Output the (X, Y) coordinate of the center of the cell containing the given text.  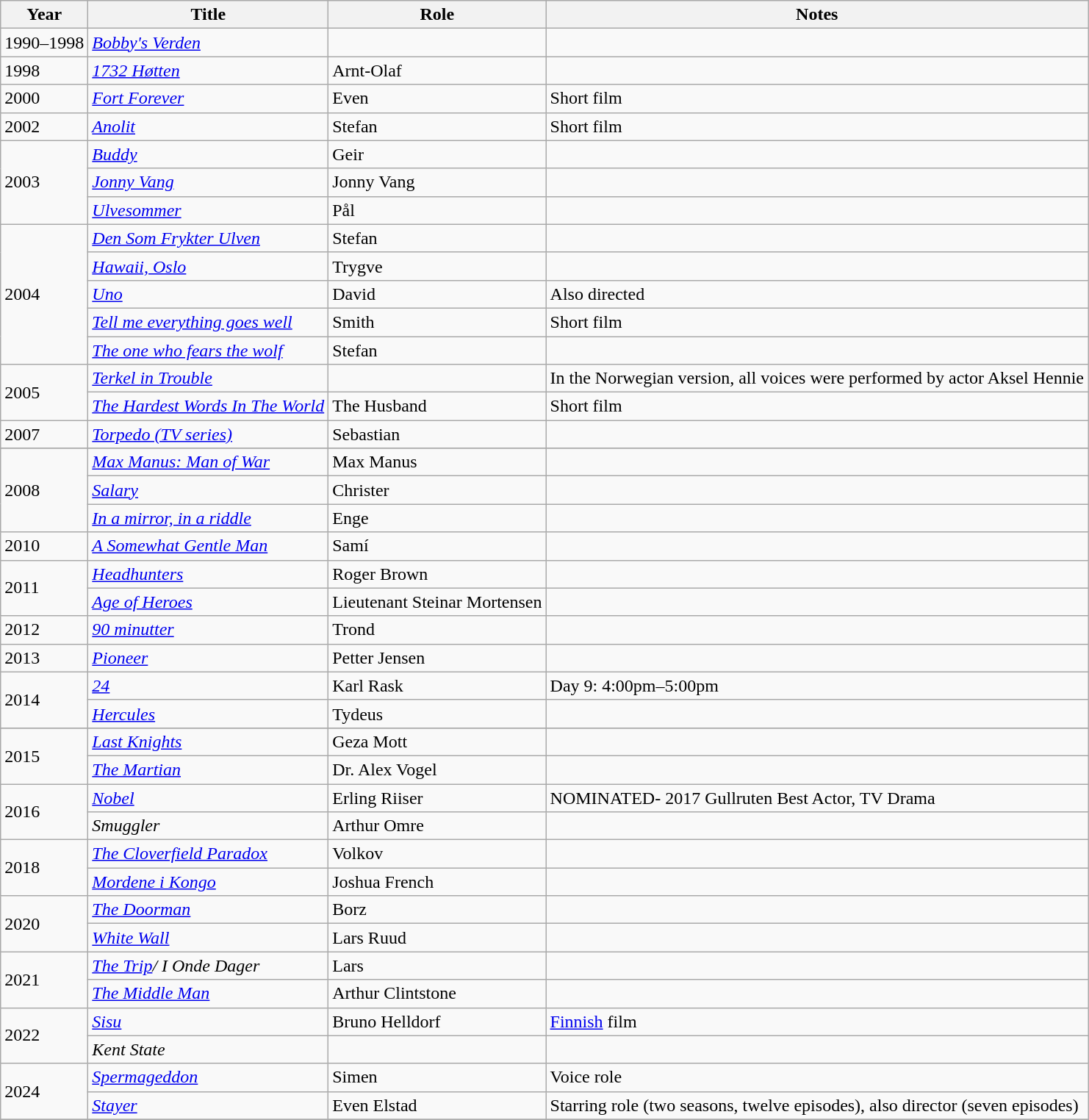
Even (437, 98)
A Somewhat Gentle Man (209, 546)
Kent State (209, 1049)
Torpedo (TV series) (209, 434)
Max Manus: Man of War (209, 462)
Salary (209, 490)
Karl Rask (437, 686)
2005 (44, 392)
2008 (44, 490)
Nobel (209, 797)
Last Knights (209, 742)
Buddy (209, 154)
1732 Høtten (209, 71)
Pioneer (209, 658)
Notes (817, 15)
90 minutter (209, 630)
24 (209, 686)
Spermageddon (209, 1077)
The Middle Man (209, 994)
Sisu (209, 1022)
Bruno Helldorf (437, 1022)
The Doorman (209, 910)
Borz (437, 910)
NOMINATED- 2017 Gullruten Best Actor, TV Drama (817, 797)
2003 (44, 182)
Arthur Omre (437, 826)
2022 (44, 1035)
2018 (44, 868)
The Hardest Words In The World (209, 406)
Hercules (209, 714)
1990–1998 (44, 43)
Samí (437, 546)
Headhunters (209, 574)
In a mirror, in a riddle (209, 518)
2012 (44, 630)
Dr. Alex Vogel (437, 769)
1998 (44, 71)
Geir (437, 154)
Hawaii, Oslo (209, 266)
Mordene i Kongo (209, 882)
2010 (44, 546)
Bobby's Verden (209, 43)
Terkel in Trouble (209, 378)
Uno (209, 294)
Christer (437, 490)
2004 (44, 294)
Voice role (817, 1077)
2015 (44, 755)
The Martian (209, 769)
2011 (44, 588)
Even Elstad (437, 1105)
Petter Jensen (437, 658)
The Trip/ I Onde Dager (209, 966)
Max Manus (437, 462)
Trond (437, 630)
2013 (44, 658)
The Husband (437, 406)
Smuggler (209, 826)
Tydeus (437, 714)
Simen (437, 1077)
Geza Mott (437, 742)
Lars Ruud (437, 938)
Fort Forever (209, 98)
Day 9: 4:00pm–5:00pm (817, 686)
Joshua French (437, 882)
2002 (44, 126)
Trygve (437, 266)
Sebastian (437, 434)
Title (209, 15)
2024 (44, 1091)
2014 (44, 700)
Lieutenant Steinar Mortensen (437, 602)
Ulvesommer (209, 210)
In the Norwegian version, all voices were performed by actor Aksel Hennie (817, 378)
Smith (437, 322)
Lars (437, 966)
Arnt-Olaf (437, 71)
Finnish film (817, 1022)
2020 (44, 924)
Volkov (437, 854)
Stayer (209, 1105)
Enge (437, 518)
The one who fears the wolf (209, 351)
Den Som Frykter Ulven (209, 238)
The Cloverfield Paradox (209, 854)
Age of Heroes (209, 602)
Anolit (209, 126)
Pål (437, 210)
Arthur Clintstone (437, 994)
Roger Brown (437, 574)
2000 (44, 98)
Starring role (two seasons, twelve episodes), also director (seven episodes) (817, 1105)
Role (437, 15)
Year (44, 15)
Tell me everything goes well (209, 322)
David (437, 294)
2021 (44, 980)
White Wall (209, 938)
2007 (44, 434)
2016 (44, 811)
Erling Riiser (437, 797)
Also directed (817, 294)
